Output the (x, y) coordinate of the center of the cell containing the given text.  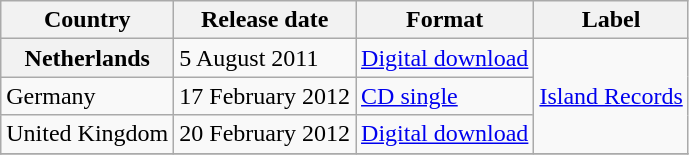
Country (88, 20)
20 February 2012 (265, 134)
17 February 2012 (265, 96)
Germany (88, 96)
5 August 2011 (265, 58)
Format (445, 20)
Island Records (611, 96)
United Kingdom (88, 134)
Label (611, 20)
Release date (265, 20)
Netherlands (88, 58)
CD single (445, 96)
